Pinpoint the cell where the given text exists, returning its (x, y) midpoint coordinate. 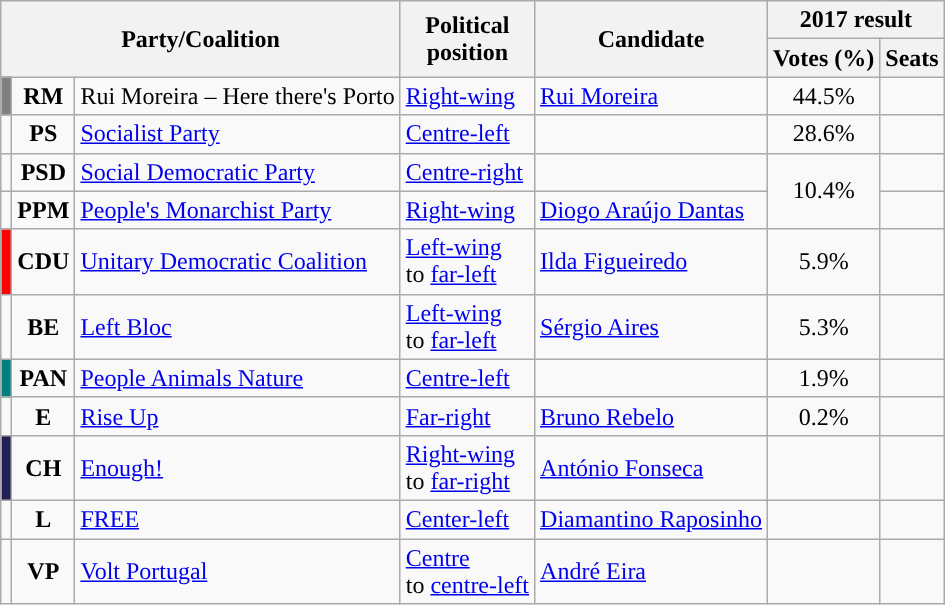
André Eira (652, 570)
Centre-right (467, 172)
People's Monarchist Party (238, 210)
Left Bloc (238, 326)
1.9% (824, 378)
28.6% (824, 134)
Diamantino Raposinho (652, 519)
Rui Moreira (652, 96)
Diogo Araújo Dantas (652, 210)
Enough! (238, 468)
Sérgio Aires (652, 326)
L (44, 519)
E (44, 416)
5.9% (824, 262)
RM (44, 96)
BE (44, 326)
People Animals Nature (238, 378)
CDU (44, 262)
Unitary Democratic Coalition (238, 262)
Center-left (467, 519)
44.5% (824, 96)
Bruno Rebelo (652, 416)
2017 result (856, 20)
Social Democratic Party (238, 172)
António Fonseca (652, 468)
PAN (44, 378)
FREE (238, 519)
Politicalposition (467, 39)
10.4% (824, 191)
Rui Moreira – Here there's Porto (238, 96)
Volt Portugal (238, 570)
0.2% (824, 416)
Right-wingto far-right (467, 468)
5.3% (824, 326)
Votes (%) (824, 58)
VP (44, 570)
PS (44, 134)
Candidate (652, 39)
Rise Up (238, 416)
PSD (44, 172)
Seats (912, 58)
Socialist Party (238, 134)
Far-right (467, 416)
PPM (44, 210)
CH (44, 468)
Centre to centre-left (467, 570)
Ilda Figueiredo (652, 262)
Party/Coalition (200, 39)
